Pinpoint the cell where the given text exists, returning its [X, Y] midpoint coordinate. 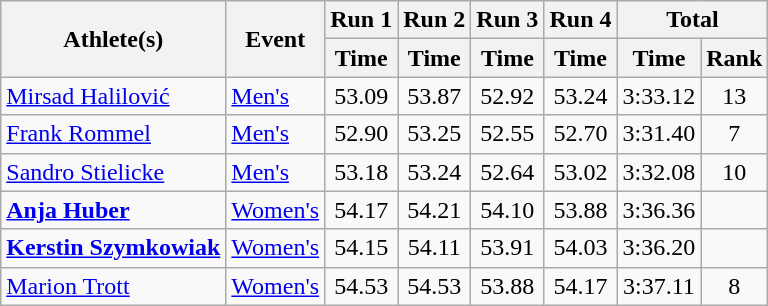
Total [692, 20]
52.64 [508, 172]
8 [734, 286]
3:36.20 [659, 248]
Run 1 [362, 20]
54.21 [434, 210]
Run 3 [508, 20]
Mirsad Halilović [114, 96]
Kerstin Szymkowiak [114, 248]
54.10 [508, 210]
53.18 [362, 172]
3:37.11 [659, 286]
54.03 [580, 248]
13 [734, 96]
Run 4 [580, 20]
53.91 [508, 248]
52.92 [508, 96]
52.90 [362, 134]
Sandro Stielicke [114, 172]
53.87 [434, 96]
54.11 [434, 248]
52.70 [580, 134]
Event [276, 39]
Run 2 [434, 20]
54.15 [362, 248]
53.02 [580, 172]
3:32.08 [659, 172]
Anja Huber [114, 210]
Marion Trott [114, 286]
53.25 [434, 134]
10 [734, 172]
Athlete(s) [114, 39]
Frank Rommel [114, 134]
7 [734, 134]
Rank [734, 58]
3:36.36 [659, 210]
52.55 [508, 134]
3:33.12 [659, 96]
53.09 [362, 96]
3:31.40 [659, 134]
